Locate the cell with the specified text and output its (X, Y) center coordinate. 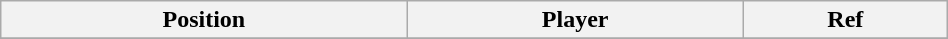
Position (204, 20)
Ref (845, 20)
Player (576, 20)
